Pinpoint the cell where the given text exists, returning its (X, Y) midpoint coordinate. 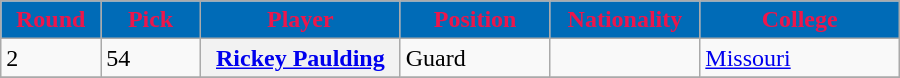
Position (475, 20)
Guard (475, 58)
Pick (151, 20)
Player (300, 20)
54 (151, 58)
College (800, 20)
Nationality (625, 20)
Rickey Paulding (300, 58)
Missouri (800, 58)
Round (51, 20)
2 (51, 58)
